Return the (X, Y) coordinate for the center point of the cell that contains the specified text.  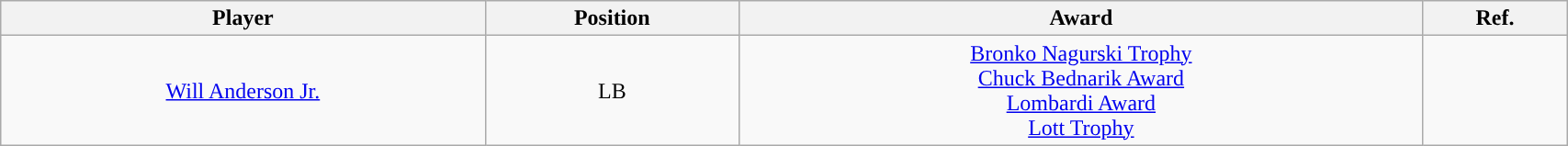
Ref. (1495, 18)
Will Anderson Jr. (243, 90)
LB (612, 90)
Award (1082, 18)
Position (612, 18)
Bronko Nagurski Trophy Chuck Bednarik Award Lombardi Award Lott Trophy (1082, 90)
Player (243, 18)
